Capture the cell that displays the provided text and extract its (x, y) central coordinate. 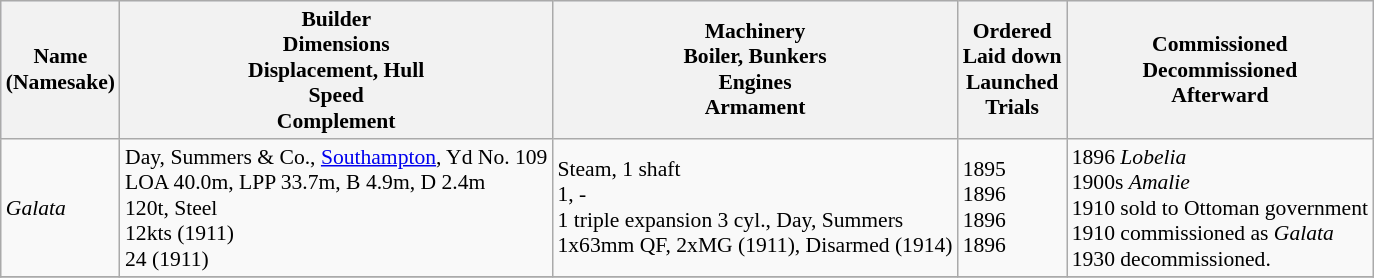
1896 Lobelia1900s Amalie1910 sold to Ottoman government1910 commissioned as Galata1930 decommissioned. (1220, 208)
Day, Summers & Co., Southampton, Yd No. 109LOA 40.0m, LPP 33.7m, B 4.9m, D 2.4m120t, Steel12kts (1911)24 (1911) (336, 208)
BuilderDimensionsDisplacement, HullSpeedComplement (336, 70)
1895189618961896 (1012, 208)
Steam, 1 shaft1, -1 triple expansion 3 cyl., Day, Summers1x63mm QF, 2xMG (1911), Disarmed (1914) (754, 208)
Galata (60, 208)
MachineryBoiler, BunkersEnginesArmament (754, 70)
Name(Namesake) (60, 70)
CommissionedDecommissionedAfterward (1220, 70)
OrderedLaid downLaunchedTrials (1012, 70)
